Capture the cell that displays the provided text and extract its [X, Y] central coordinate. 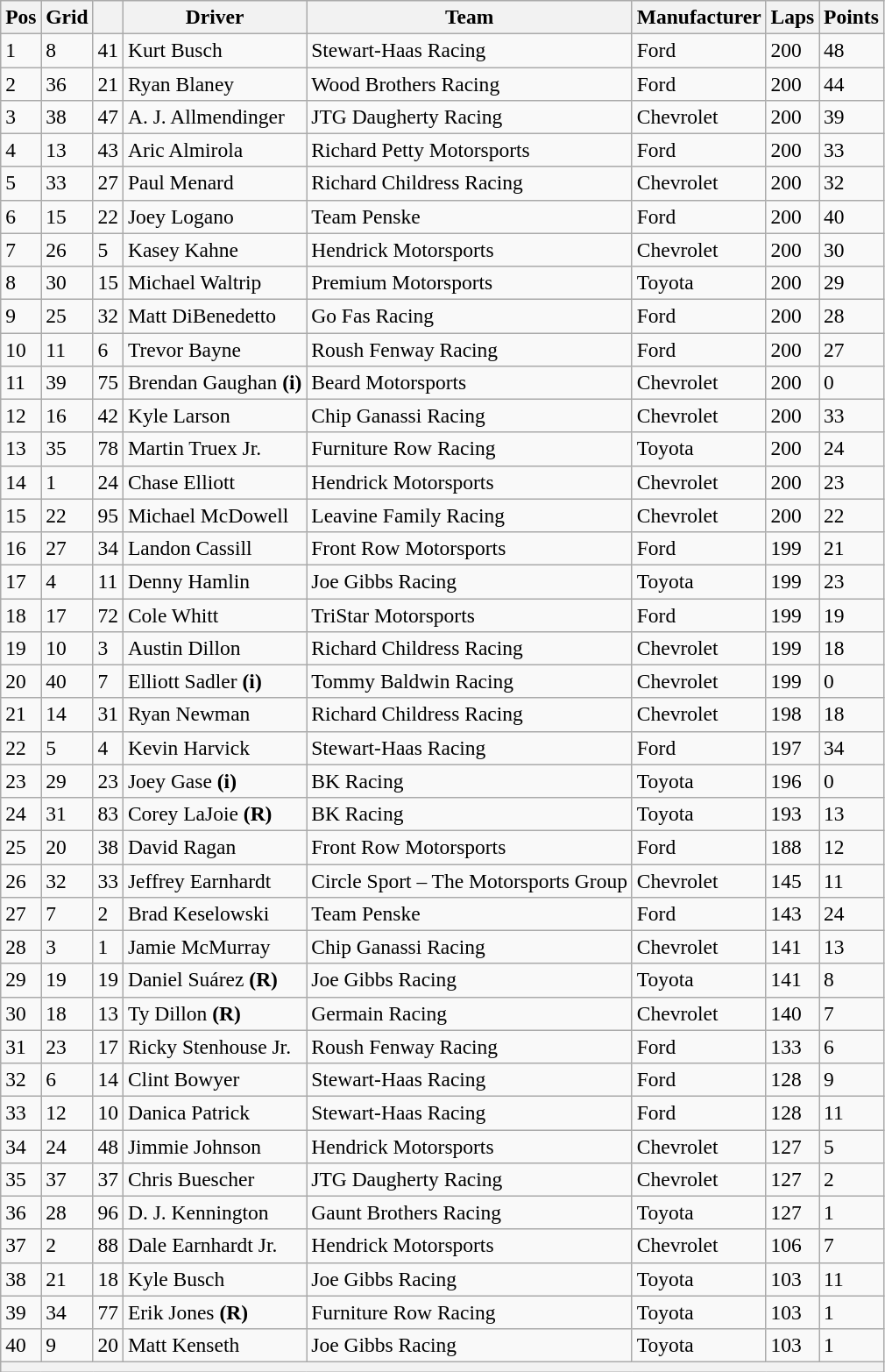
Points [852, 17]
Grid [67, 17]
77 [108, 1312]
72 [108, 615]
Richard Petty Motorsports [470, 150]
Joey Logano [214, 217]
Aric Almirola [214, 150]
145 [792, 880]
75 [108, 382]
Paul Menard [214, 183]
143 [792, 913]
95 [108, 515]
Elliott Sadler (i) [214, 681]
83 [108, 814]
47 [108, 117]
A. J. Allmendinger [214, 117]
Kyle Larson [214, 416]
Circle Sport – The Motorsports Group [470, 880]
Pos [21, 17]
Ryan Blaney [214, 83]
Wood Brothers Racing [470, 83]
Driver [214, 17]
Kyle Busch [214, 1279]
Martin Truex Jr. [214, 449]
Laps [792, 17]
Jeffrey Earnhardt [214, 880]
193 [792, 814]
Go Fas Racing [470, 316]
44 [852, 83]
198 [792, 714]
Chris Buescher [214, 1179]
106 [792, 1246]
Erik Jones (R) [214, 1312]
Germain Racing [470, 1013]
TriStar Motorsports [470, 615]
Ryan Newman [214, 714]
42 [108, 416]
Kevin Harvick [214, 748]
Team [470, 17]
197 [792, 748]
Ty Dillon (R) [214, 1013]
Austin Dillon [214, 648]
Beard Motorsports [470, 382]
96 [108, 1212]
88 [108, 1246]
78 [108, 449]
Danica Patrick [214, 1113]
Kasey Kahne [214, 250]
Matt DiBenedetto [214, 316]
43 [108, 150]
Denny Hamlin [214, 581]
Tommy Baldwin Racing [470, 681]
Corey LaJoie (R) [214, 814]
Chase Elliott [214, 482]
133 [792, 1047]
Joey Gase (i) [214, 781]
Cole Whitt [214, 615]
Dale Earnhardt Jr. [214, 1246]
Gaunt Brothers Racing [470, 1212]
David Ragan [214, 847]
41 [108, 50]
Brad Keselowski [214, 913]
Ricky Stenhouse Jr. [214, 1047]
Michael Waltrip [214, 282]
Brendan Gaughan (i) [214, 382]
Daniel Suárez (R) [214, 980]
196 [792, 781]
Jimmie Johnson [214, 1146]
Michael McDowell [214, 515]
Premium Motorsports [470, 282]
Trevor Bayne [214, 349]
188 [792, 847]
D. J. Kennington [214, 1212]
Manufacturer [699, 17]
140 [792, 1013]
Jamie McMurray [214, 947]
Matt Kenseth [214, 1345]
Clint Bowyer [214, 1079]
Landon Cassill [214, 548]
Kurt Busch [214, 50]
Leavine Family Racing [470, 515]
